Identify which cell holds the provided text, then report its [X, Y] central coordinate. 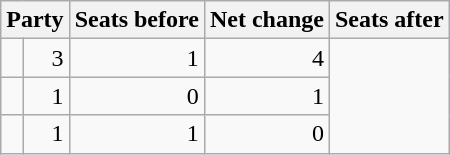
3 [46, 58]
Seats after [389, 20]
Seats before [136, 20]
4 [266, 58]
Party [35, 20]
Net change [266, 20]
